Return [x, y] of the center of cell containing provided text 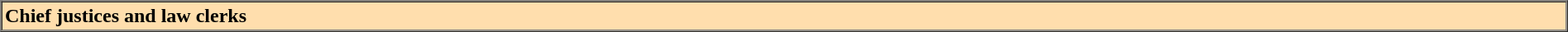
Chief justices and law clerks [784, 16]
